Determine the (x, y) coordinate at the center of the cell enclosing the given text.  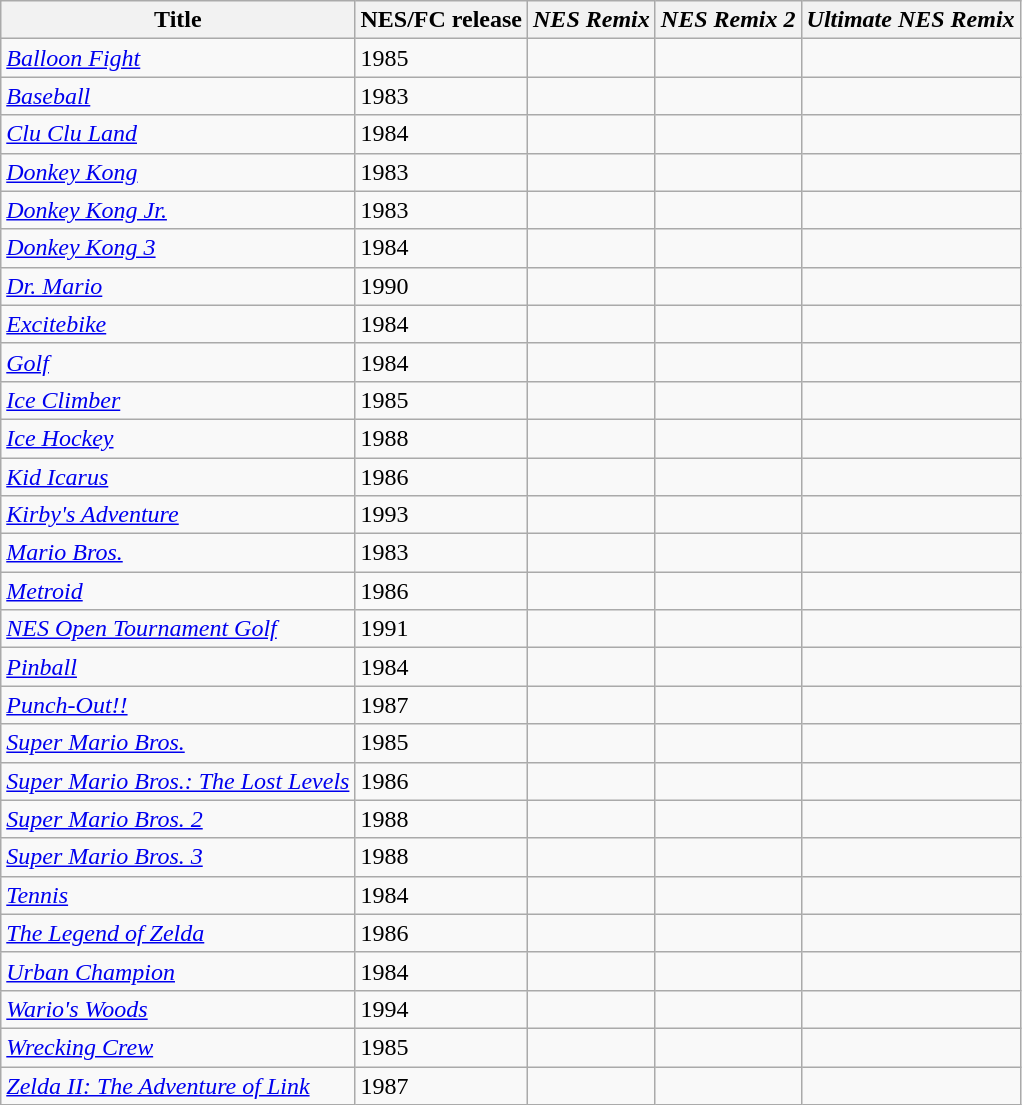
NES Remix (592, 20)
Zelda II: The Adventure of Link (178, 1085)
The Legend of Zelda (178, 933)
1993 (442, 515)
Mario Bros. (178, 553)
Ice Climber (178, 400)
1990 (442, 286)
Donkey Kong (178, 172)
1994 (442, 1009)
Wario's Woods (178, 1009)
Donkey Kong Jr. (178, 210)
Title (178, 20)
Golf (178, 362)
Donkey Kong 3 (178, 248)
Super Mario Bros.: The Lost Levels (178, 781)
Excitebike (178, 324)
Wrecking Crew (178, 1047)
Punch-Out!! (178, 705)
Super Mario Bros. 2 (178, 819)
Super Mario Bros. (178, 743)
Tennis (178, 895)
Ultimate NES Remix (910, 20)
Baseball (178, 96)
Kid Icarus (178, 477)
Metroid (178, 591)
NES Remix 2 (728, 20)
Ice Hockey (178, 438)
Super Mario Bros. 3 (178, 857)
NES/FC release (442, 20)
Pinball (178, 667)
Kirby's Adventure (178, 515)
1991 (442, 629)
NES Open Tournament Golf (178, 629)
Balloon Fight (178, 58)
Dr. Mario (178, 286)
Urban Champion (178, 971)
Clu Clu Land (178, 134)
